Find where the given text appears and provide that cell's center as [X, Y] coordinate. 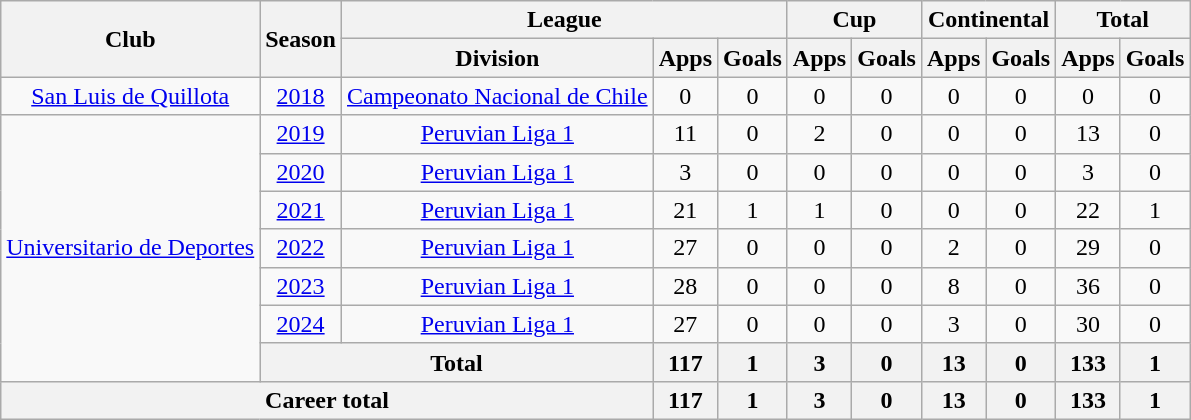
Continental [988, 20]
Cup [854, 20]
2020 [301, 172]
Season [301, 39]
21 [685, 210]
30 [1088, 324]
Career total [327, 400]
Division [497, 58]
2019 [301, 134]
2018 [301, 96]
League [564, 20]
2021 [301, 210]
2022 [301, 248]
Universitario de Deportes [130, 248]
28 [685, 286]
29 [1088, 248]
2023 [301, 286]
2024 [301, 324]
11 [685, 134]
Club [130, 39]
8 [953, 286]
Campeonato Nacional de Chile [497, 96]
22 [1088, 210]
San Luis de Quillota [130, 96]
36 [1088, 286]
